Provide the (X, Y) coordinate of the cell's center where the given text is located.  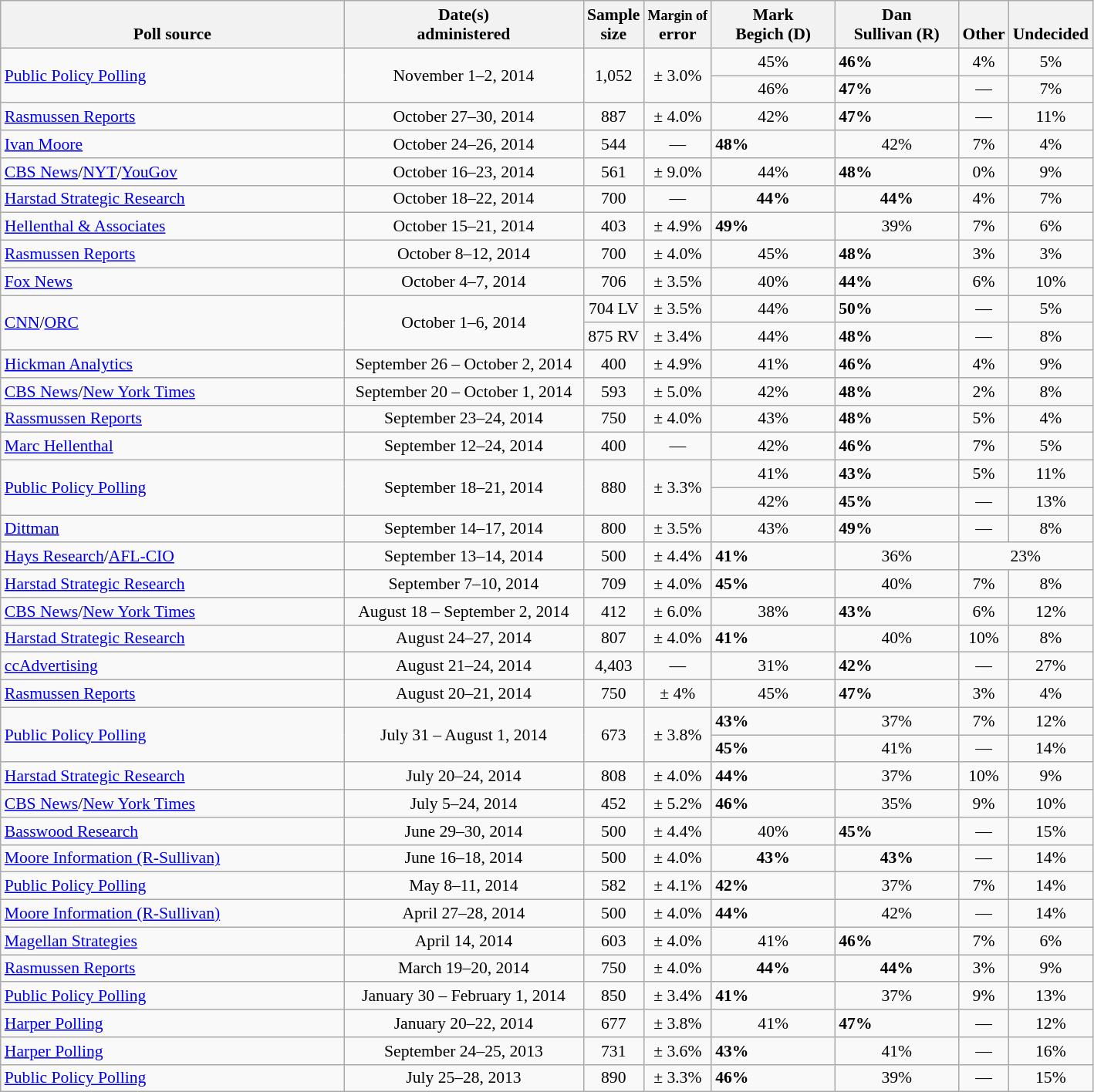
706 (613, 281)
Other (983, 25)
677 (613, 1023)
CBS News/NYT/YouGov (173, 172)
October 15–21, 2014 (464, 227)
± 4.1% (677, 886)
561 (613, 172)
403 (613, 227)
± 6.0% (677, 612)
807 (613, 639)
16% (1051, 1051)
October 1–6, 2014 (464, 322)
4,403 (613, 666)
July 5–24, 2014 (464, 804)
31% (773, 666)
August 18 – September 2, 2014 (464, 612)
Poll source (173, 25)
ccAdvertising (173, 666)
544 (613, 144)
38% (773, 612)
Marc Hellenthal (173, 447)
September 18–21, 2014 (464, 487)
July 31 – August 1, 2014 (464, 734)
890 (613, 1078)
September 7–10, 2014 (464, 584)
January 20–22, 2014 (464, 1023)
± 5.0% (677, 392)
September 20 – October 1, 2014 (464, 392)
1,052 (613, 76)
731 (613, 1051)
MarkBegich (D) (773, 25)
704 LV (613, 309)
September 14–17, 2014 (464, 529)
673 (613, 734)
Hays Research/AFL-CIO (173, 557)
Basswood Research (173, 831)
October 24–26, 2014 (464, 144)
593 (613, 392)
September 24–25, 2013 (464, 1051)
Margin oferror (677, 25)
September 13–14, 2014 (464, 557)
DanSullivan (R) (896, 25)
October 4–7, 2014 (464, 281)
June 16–18, 2014 (464, 858)
875 RV (613, 337)
35% (896, 804)
± 9.0% (677, 172)
October 18–22, 2014 (464, 199)
± 3.0% (677, 76)
880 (613, 487)
23% (1025, 557)
Samplesize (613, 25)
April 27–28, 2014 (464, 914)
September 12–24, 2014 (464, 447)
Fox News (173, 281)
808 (613, 777)
August 21–24, 2014 (464, 666)
August 24–27, 2014 (464, 639)
November 1–2, 2014 (464, 76)
Date(s)administered (464, 25)
April 14, 2014 (464, 941)
± 4% (677, 694)
603 (613, 941)
May 8–11, 2014 (464, 886)
October 8–12, 2014 (464, 254)
50% (896, 309)
2% (983, 392)
709 (613, 584)
September 26 – October 2, 2014 (464, 364)
Ivan Moore (173, 144)
Undecided (1051, 25)
± 5.2% (677, 804)
800 (613, 529)
July 20–24, 2014 (464, 777)
CNN/ORC (173, 322)
July 25–28, 2013 (464, 1078)
412 (613, 612)
452 (613, 804)
Dittman (173, 529)
Magellan Strategies (173, 941)
October 27–30, 2014 (464, 117)
36% (896, 557)
Hickman Analytics (173, 364)
582 (613, 886)
June 29–30, 2014 (464, 831)
October 16–23, 2014 (464, 172)
March 19–20, 2014 (464, 969)
Rassmussen Reports (173, 419)
0% (983, 172)
27% (1051, 666)
850 (613, 996)
August 20–21, 2014 (464, 694)
± 3.6% (677, 1051)
September 23–24, 2014 (464, 419)
Hellenthal & Associates (173, 227)
887 (613, 117)
January 30 – February 1, 2014 (464, 996)
